Search for the cell housing the specified text and yield its [x, y] center coordinate. 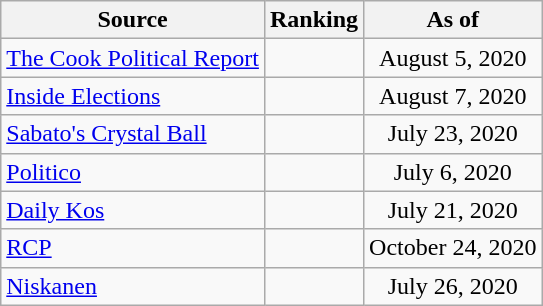
July 21, 2020 [453, 210]
July 23, 2020 [453, 134]
Source [133, 20]
Sabato's Crystal Ball [133, 134]
July 6, 2020 [453, 172]
As of [453, 20]
Niskanen [133, 286]
Politico [133, 172]
July 26, 2020 [453, 286]
August 7, 2020 [453, 96]
Daily Kos [133, 210]
August 5, 2020 [453, 58]
The Cook Political Report [133, 58]
October 24, 2020 [453, 248]
Inside Elections [133, 96]
RCP [133, 248]
Ranking [314, 20]
